Return [X, Y] of the center of cell containing provided text 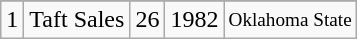
1982 [194, 20]
1 [12, 20]
Taft Sales [77, 20]
Oklahoma State [290, 20]
26 [148, 20]
